Determine the [x, y] coordinate at the center of the cell enclosing the given text.  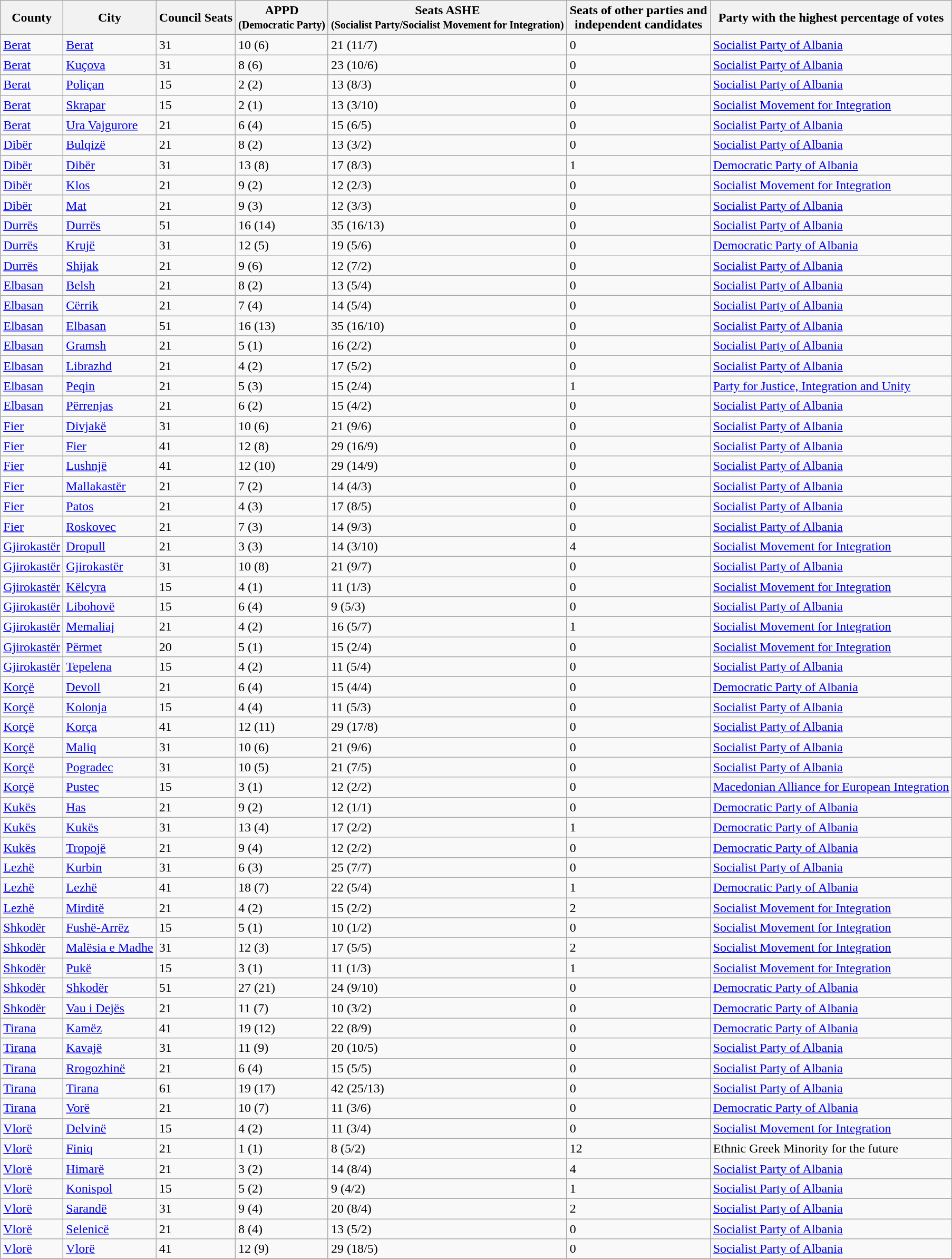
4 (4) [282, 707]
Fushë-Arrëz [110, 928]
22 (5/4) [447, 887]
Sarandë [110, 1208]
3 (3) [282, 546]
35 (16/10) [447, 326]
20 [196, 647]
14 (3/10) [447, 546]
12 (5) [282, 245]
16 (14) [282, 225]
Council Seats [196, 18]
22 (8/9) [447, 1028]
25 (7/7) [447, 867]
Peqin [110, 386]
2 (1) [282, 105]
16 (5/7) [447, 627]
Poliçan [110, 85]
15 (6/5) [447, 125]
Këlcyra [110, 587]
11 (9) [282, 1048]
11 (5/4) [447, 667]
13 (5/2) [447, 1229]
Shijak [110, 265]
Rrogozhinë [110, 1068]
Party for Justice, Integration and Unity [831, 386]
13 (8/3) [447, 85]
9 (6) [282, 265]
17 (2/2) [447, 827]
13 (4) [282, 827]
11 (7) [282, 1008]
7 (3) [282, 526]
24 (9/10) [447, 988]
4 (1) [282, 587]
Përrenjas [110, 406]
42 (25/13) [447, 1088]
12 (2/3) [447, 185]
14 (8/4) [447, 1168]
Gramsh [110, 346]
Tepelena [110, 667]
Belsh [110, 286]
7 (4) [282, 306]
City [110, 18]
Libohovë [110, 607]
21 (7/5) [447, 767]
Bulqizë [110, 145]
Mirditë [110, 907]
Lushnjë [110, 466]
Përmet [110, 647]
11 (3/6) [447, 1108]
County [32, 18]
12 (11) [282, 727]
20 (10/5) [447, 1048]
Vau i Dejës [110, 1008]
10 (3/2) [447, 1008]
12 (10) [282, 466]
9 (4/2) [447, 1188]
12 (9) [282, 1249]
APPD(Democratic Party) [282, 18]
Devoll [110, 687]
11 (5/3) [447, 707]
Macedonian Alliance for European Integration [831, 787]
13 (8) [282, 165]
17 (5/2) [447, 366]
Maliq [110, 747]
12 (1/1) [447, 807]
4 (3) [282, 506]
29 (14/9) [447, 466]
Kurbin [110, 867]
8 (5/2) [447, 1148]
29 (17/8) [447, 727]
Memaliaj [110, 627]
61 [196, 1088]
Selenicë [110, 1229]
Kavajë [110, 1048]
14 (4/3) [447, 486]
Mat [110, 205]
Cërrik [110, 306]
10 (1/2) [447, 928]
Ethnic Greek Minority for the future [831, 1148]
6 (2) [282, 406]
15 (4/4) [447, 687]
Patos [110, 506]
13 (3/2) [447, 145]
9 (5/3) [447, 607]
16 (13) [282, 326]
Konispol [110, 1188]
12 [638, 1148]
Kolonja [110, 707]
Librazhd [110, 366]
14 (5/4) [447, 306]
23 (10/6) [447, 65]
Finiq [110, 1148]
Ura Vajgurore [110, 125]
Korça [110, 727]
14 (9/3) [447, 526]
Pukë [110, 968]
27 (21) [282, 988]
Has [110, 807]
Seats ASHE(Socialist Party/Socialist Movement for Integration) [447, 18]
8 (4) [282, 1229]
Himarë [110, 1168]
Pustec [110, 787]
Mallakastër [110, 486]
10 (7) [282, 1108]
7 (2) [282, 486]
Dropull [110, 546]
18 (7) [282, 887]
10 (5) [282, 767]
13 (3/10) [447, 105]
12 (8) [282, 446]
8 (6) [282, 65]
12 (3) [282, 948]
Malësia e Madhe [110, 948]
5 (2) [282, 1188]
15 (4/2) [447, 406]
17 (8/3) [447, 165]
Pogradec [110, 767]
Klos [110, 185]
21 (9/7) [447, 566]
Vorë [110, 1108]
Party with the highest percentage of votes [831, 18]
20 (8/4) [447, 1208]
29 (16/9) [447, 446]
5 (3) [282, 386]
3 (2) [282, 1168]
Kamëz [110, 1028]
11 (3/4) [447, 1128]
Roskovec [110, 526]
12 (7/2) [447, 265]
29 (18/5) [447, 1249]
13 (5/4) [447, 286]
Tropojë [110, 847]
15 (5/5) [447, 1068]
Delvinë [110, 1128]
19 (12) [282, 1028]
10 (8) [282, 566]
17 (8/5) [447, 506]
9 (3) [282, 205]
19 (17) [282, 1088]
15 (2/2) [447, 907]
17 (5/5) [447, 948]
19 (5/6) [447, 245]
Skrapar [110, 105]
6 (3) [282, 867]
Kuçova [110, 65]
21 (11/7) [447, 45]
16 (2/2) [447, 346]
Krujë [110, 245]
2 (2) [282, 85]
1 (1) [282, 1148]
Divjakë [110, 426]
35 (16/13) [447, 225]
Seats of other parties andindependent candidates [638, 18]
12 (3/3) [447, 205]
